Find where the given text appears and provide that cell's center as [X, Y] coordinate. 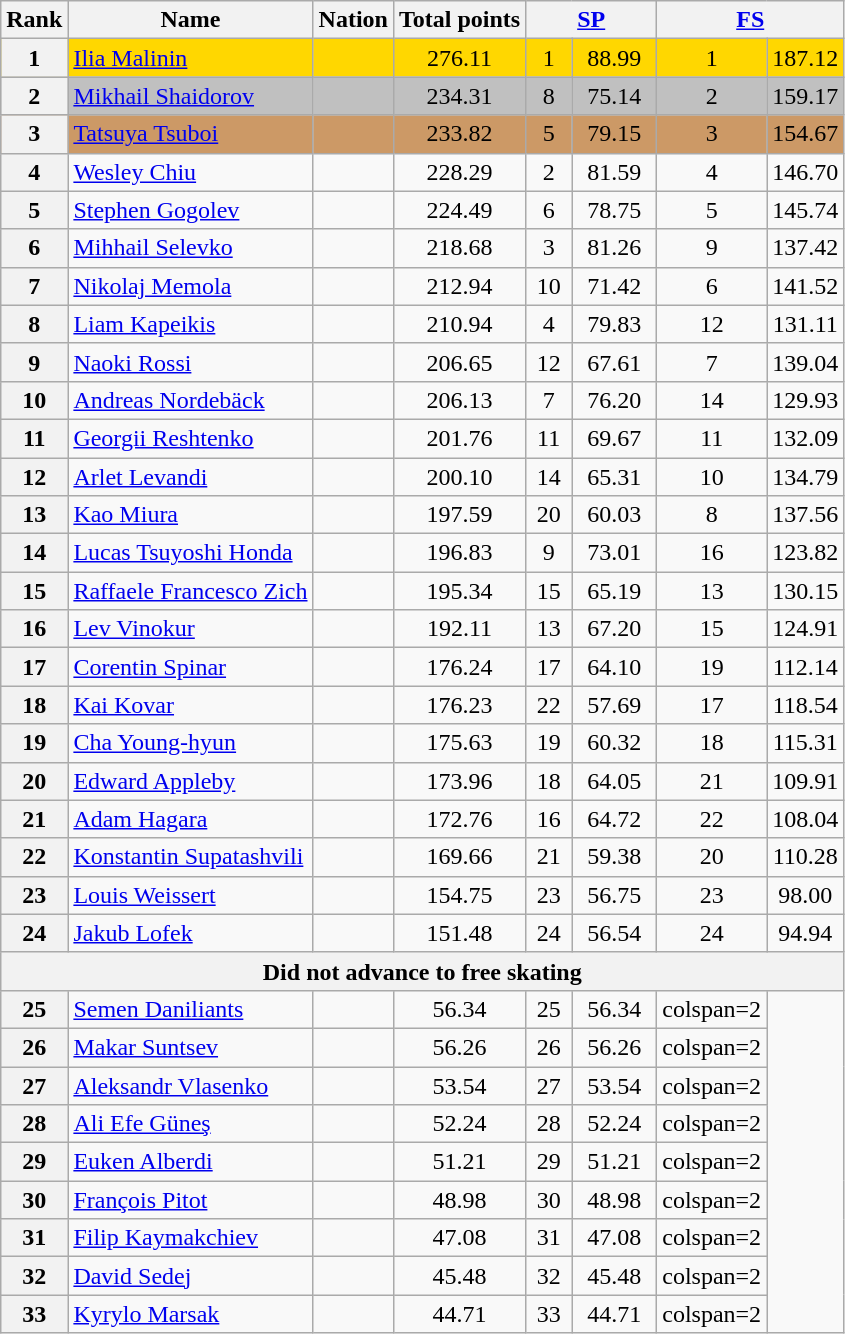
Filip Kaymakchiev [190, 1238]
137.42 [806, 248]
109.91 [806, 781]
Lev Vinokur [190, 629]
81.26 [614, 248]
81.59 [614, 172]
112.14 [806, 667]
187.12 [806, 58]
151.48 [459, 933]
218.68 [459, 248]
154.75 [459, 895]
64.72 [614, 819]
65.31 [614, 477]
75.14 [614, 96]
276.11 [459, 58]
175.63 [459, 743]
67.20 [614, 629]
233.82 [459, 134]
195.34 [459, 591]
Edward Appleby [190, 781]
118.54 [806, 705]
64.10 [614, 667]
139.04 [806, 362]
196.83 [459, 553]
Mihhail Selevko [190, 248]
169.66 [459, 857]
Aleksandr Vlasenko [190, 1085]
Total points [459, 20]
176.23 [459, 705]
154.67 [806, 134]
Kao Miura [190, 515]
192.11 [459, 629]
Ilia Malinin [190, 58]
67.61 [614, 362]
129.93 [806, 400]
130.15 [806, 591]
Mikhail Shaidorov [190, 96]
Naoki Rossi [190, 362]
137.56 [806, 515]
Kai Kovar [190, 705]
88.99 [614, 58]
176.24 [459, 667]
FS [750, 20]
57.69 [614, 705]
Tatsuya Tsuboi [190, 134]
Cha Young-hyun [190, 743]
110.28 [806, 857]
Ali Efe Güneş [190, 1124]
134.79 [806, 477]
Adam Hagara [190, 819]
Konstantin Supatashvili [190, 857]
Georgii Reshtenko [190, 438]
56.54 [614, 933]
78.75 [614, 210]
Jakub Lofek [190, 933]
115.31 [806, 743]
64.05 [614, 781]
159.17 [806, 96]
201.76 [459, 438]
123.82 [806, 553]
Makar Suntsev [190, 1047]
73.01 [614, 553]
76.20 [614, 400]
François Pitot [190, 1200]
200.10 [459, 477]
Louis Weissert [190, 895]
206.13 [459, 400]
59.38 [614, 857]
David Sedej [190, 1276]
234.31 [459, 96]
69.67 [614, 438]
197.59 [459, 515]
145.74 [806, 210]
94.94 [806, 933]
210.94 [459, 324]
60.32 [614, 743]
173.96 [459, 781]
98.00 [806, 895]
Liam Kapeikis [190, 324]
206.65 [459, 362]
Raffaele Francesco Zich [190, 591]
141.52 [806, 286]
172.76 [459, 819]
Kyrylo Marsak [190, 1314]
Nikolaj Memola [190, 286]
Semen Daniliants [190, 1009]
Wesley Chiu [190, 172]
71.42 [614, 286]
146.70 [806, 172]
56.75 [614, 895]
Name [190, 20]
79.83 [614, 324]
Rank [34, 20]
228.29 [459, 172]
132.09 [806, 438]
60.03 [614, 515]
Stephen Gogolev [190, 210]
Corentin Spinar [190, 667]
Euken Alberdi [190, 1162]
79.15 [614, 134]
108.04 [806, 819]
Did not advance to free skating [422, 971]
124.91 [806, 629]
Andreas Nordebäck [190, 400]
131.11 [806, 324]
Lucas Tsuyoshi Honda [190, 553]
SP [592, 20]
224.49 [459, 210]
Arlet Levandi [190, 477]
212.94 [459, 286]
Nation [353, 20]
65.19 [614, 591]
